Pinpoint the cell where the given text exists, returning its [x, y] midpoint coordinate. 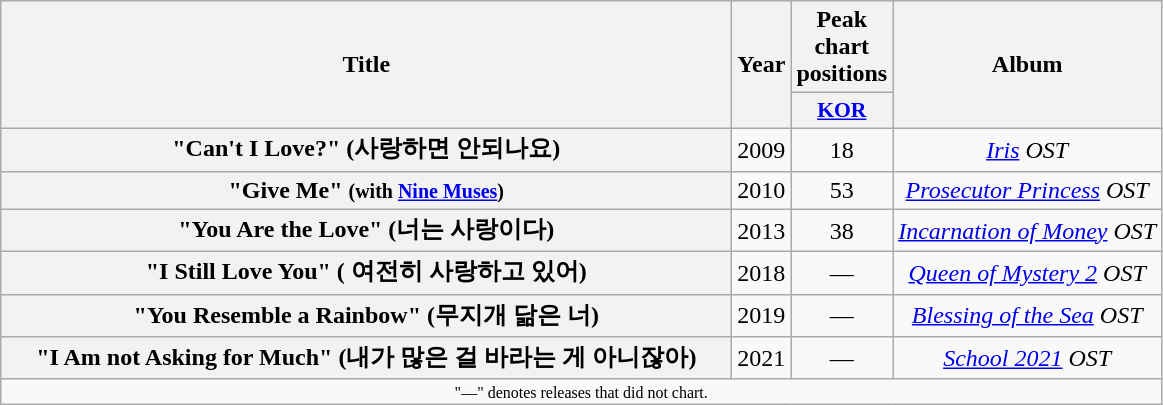
"—" denotes releases that did not chart. [582, 391]
KOR [842, 111]
Iris OST [1028, 150]
Title [366, 65]
2021 [762, 358]
"Can't I Love?" (사랑하면 안되나요) [366, 150]
2019 [762, 316]
Queen of Mystery 2 OST [1028, 274]
18 [842, 150]
2010 [762, 190]
2018 [762, 274]
School 2021 OST [1028, 358]
Year [762, 65]
2009 [762, 150]
"I Am not Asking for Much" (내가 많은 걸 바라는 게 아니잖아) [366, 358]
Incarnation of Money OST [1028, 230]
"I Still Love You" ( 여전히 사랑하고 있어) [366, 274]
"Give Me" (with Nine Muses) [366, 190]
Prosecutor Princess OST [1028, 190]
Blessing of the Sea OST [1028, 316]
Album [1028, 65]
2013 [762, 230]
"You Resemble a Rainbow" (무지개 닮은 너) [366, 316]
"You Are the Love" (너는 사랑이다) [366, 230]
38 [842, 230]
53 [842, 190]
Peak chart positions [842, 47]
